Search for the cell housing the specified text and yield its [x, y] center coordinate. 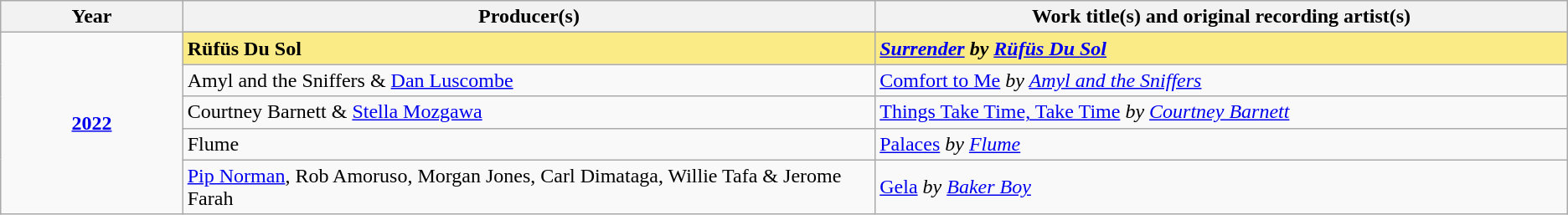
Gela by Baker Boy [1221, 187]
Pip Norman, Rob Amoruso, Morgan Jones, Carl Dimataga, Willie Tafa & Jerome Farah [529, 187]
Year [92, 17]
Courtney Barnett & Stella Mozgawa [529, 112]
Palaces by Flume [1221, 144]
Producer(s) [529, 17]
Work title(s) and original recording artist(s) [1221, 17]
Things Take Time, Take Time by Courtney Barnett [1221, 112]
2022 [92, 124]
Amyl and the Sniffers & Dan Luscombe [529, 80]
Flume [529, 144]
Surrender by Rüfüs Du Sol [1221, 49]
Rüfüs Du Sol [529, 49]
Comfort to Me by Amyl and the Sniffers [1221, 80]
